Locate the cell with the specified text and output its (X, Y) center coordinate. 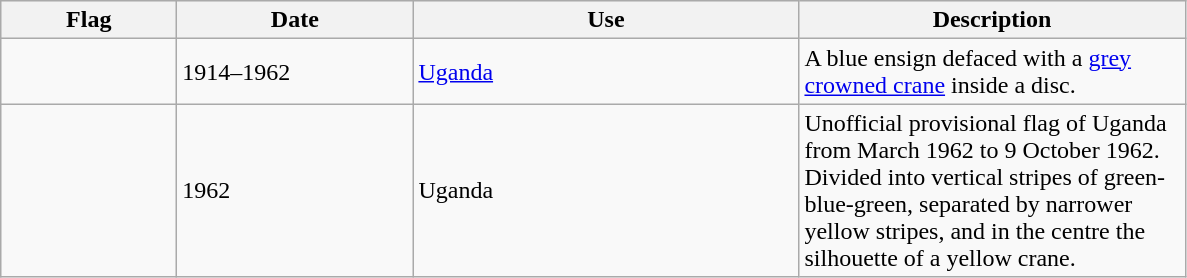
A blue ensign defaced with a grey crowned crane inside a disc. (992, 72)
Flag (89, 20)
1914–1962 (295, 72)
1962 (295, 190)
Use (606, 20)
Date (295, 20)
Description (992, 20)
